Find where the given text appears and provide that cell's center as (x, y) coordinate. 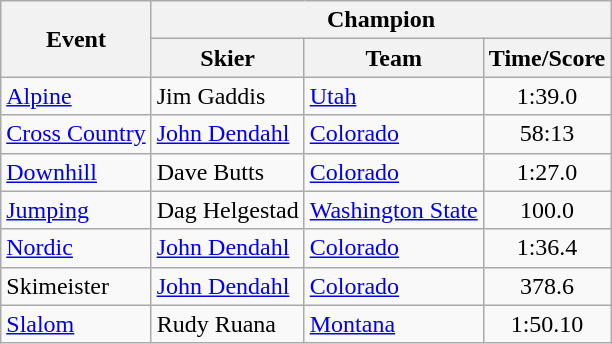
Cross Country (76, 134)
Downhill (76, 172)
Event (76, 39)
Nordic (76, 248)
Skier (228, 58)
1:50.10 (547, 324)
378.6 (547, 286)
Dag Helgestad (228, 210)
1:27.0 (547, 172)
Champion (381, 20)
Skimeister (76, 286)
Jumping (76, 210)
100.0 (547, 210)
Rudy Ruana (228, 324)
Montana (394, 324)
Slalom (76, 324)
Team (394, 58)
Time/Score (547, 58)
58:13 (547, 134)
Jim Gaddis (228, 96)
Alpine (76, 96)
Utah (394, 96)
1:36.4 (547, 248)
Dave Butts (228, 172)
Washington State (394, 210)
1:39.0 (547, 96)
